From the cell containing the given text, extract its center point as (X, Y) coordinate. 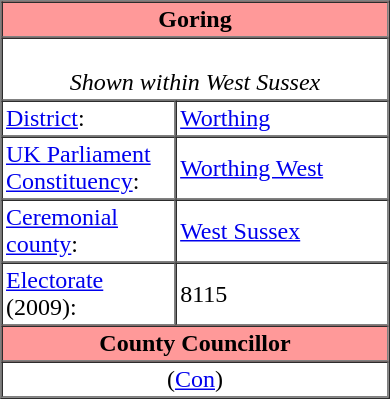
Worthing (282, 118)
County Councillor (196, 344)
Electorate (2009): (89, 294)
Ceremonial county: (89, 232)
8115 (282, 294)
Goring (196, 20)
District: (89, 118)
UK Parliament Constituency: (89, 168)
(Con) (196, 380)
West Sussex (282, 232)
Shown within West Sussex (196, 70)
Worthing West (282, 168)
